Determine the (X, Y) coordinate at the center of the cell enclosing the given text.  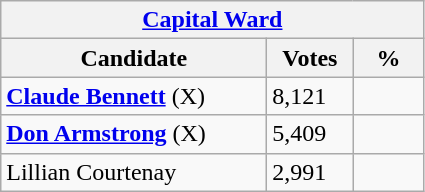
Don Armstrong (X) (134, 134)
8,121 (310, 96)
Votes (310, 58)
Capital Ward (212, 20)
% (388, 58)
2,991 (310, 172)
Claude Bennett (X) (134, 96)
Candidate (134, 58)
Lillian Courtenay (134, 172)
5,409 (310, 134)
